Capture the cell that displays the provided text and extract its (x, y) central coordinate. 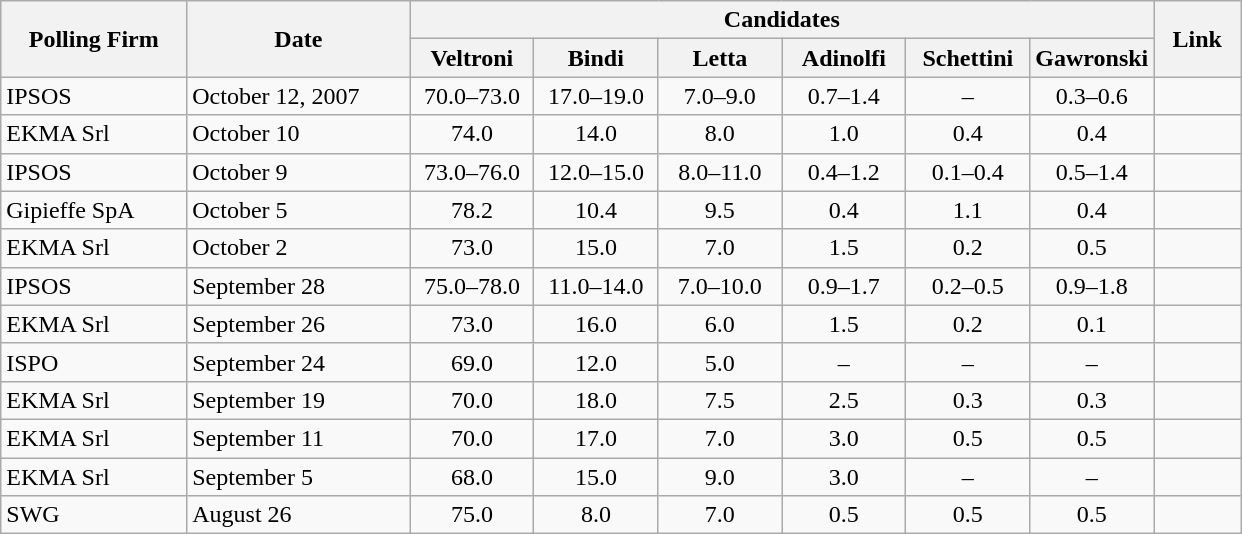
2.5 (844, 400)
69.0 (472, 362)
0.9–1.8 (1092, 286)
October 9 (298, 172)
Veltroni (472, 58)
5.0 (720, 362)
0.3–0.6 (1092, 96)
September 11 (298, 438)
ISPO (94, 362)
7.0–10.0 (720, 286)
14.0 (596, 134)
6.0 (720, 324)
0.1–0.4 (968, 172)
7.0–9.0 (720, 96)
September 26 (298, 324)
October 12, 2007 (298, 96)
September 5 (298, 477)
Gawronski (1092, 58)
September 24 (298, 362)
70.0–73.0 (472, 96)
10.4 (596, 210)
18.0 (596, 400)
Schettini (968, 58)
11.0–14.0 (596, 286)
74.0 (472, 134)
7.5 (720, 400)
Gipieffe SpA (94, 210)
17.0 (596, 438)
Adinolfi (844, 58)
17.0–19.0 (596, 96)
78.2 (472, 210)
1.1 (968, 210)
August 26 (298, 515)
12.0 (596, 362)
Candidates (782, 20)
8.0–11.0 (720, 172)
October 10 (298, 134)
16.0 (596, 324)
9.5 (720, 210)
0.2–0.5 (968, 286)
75.0–78.0 (472, 286)
September 28 (298, 286)
12.0–15.0 (596, 172)
Polling Firm (94, 39)
73.0–76.0 (472, 172)
October 2 (298, 248)
Letta (720, 58)
0.1 (1092, 324)
9.0 (720, 477)
0.4–1.2 (844, 172)
0.5–1.4 (1092, 172)
Link (1198, 39)
0.7–1.4 (844, 96)
September 19 (298, 400)
October 5 (298, 210)
Date (298, 39)
68.0 (472, 477)
75.0 (472, 515)
0.9–1.7 (844, 286)
Bindi (596, 58)
1.0 (844, 134)
SWG (94, 515)
